Pinpoint the cell where the given text exists, returning its (X, Y) midpoint coordinate. 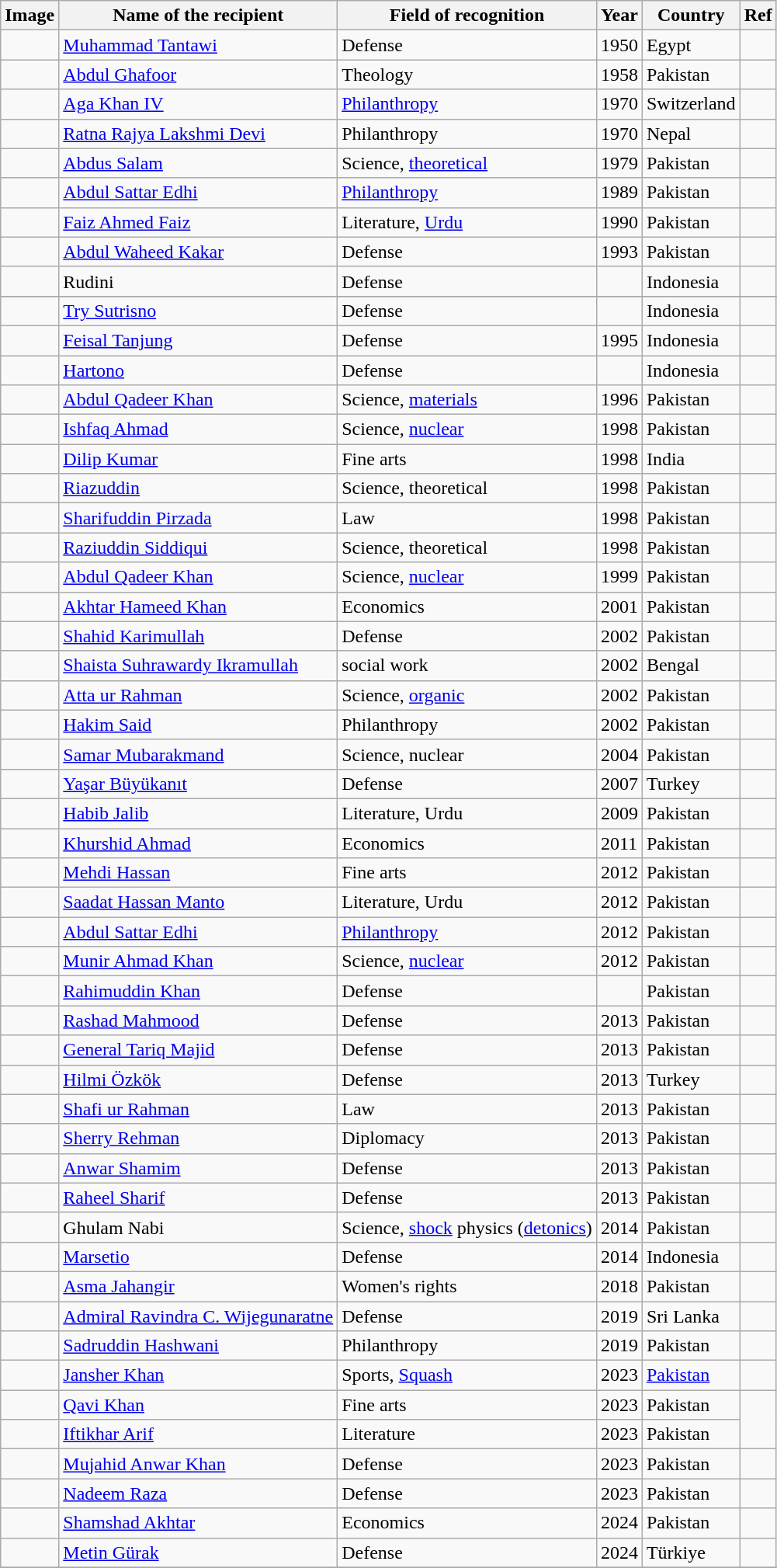
Literature (467, 1434)
Country (691, 16)
Nepal (691, 134)
2018 (619, 1286)
Nadeem Raza (199, 1493)
Bengal (691, 666)
Khurshid Ahmad (199, 843)
Akhtar Hameed Khan (199, 607)
Abdul Ghafoor (199, 75)
2001 (619, 607)
1979 (619, 163)
Ref (758, 16)
Anwar Shamim (199, 1168)
Ratna Rajya Lakshmi Devi (199, 134)
Sherry Rehman (199, 1139)
General Tariq Majid (199, 1050)
Name of the recipient (199, 16)
Try Sutrisno (199, 311)
Diplomacy (467, 1139)
1996 (619, 400)
1993 (619, 252)
Shafi ur Rahman (199, 1109)
Iftikhar Arif (199, 1434)
Riazuddin (199, 488)
Mujahid Anwar Khan (199, 1464)
Yaşar Büyükanıt (199, 784)
Mehdi Hassan (199, 873)
1999 (619, 577)
1958 (619, 75)
Science, shock physics (detonics) (467, 1227)
2009 (619, 813)
Rashad Mahmood (199, 1020)
Raziuddin Siddiqui (199, 548)
1989 (619, 193)
Field of recognition (467, 16)
Egypt (691, 45)
Hakim Said (199, 725)
Türkiye (691, 1552)
Qavi Khan (199, 1405)
Munir Ahmad Khan (199, 961)
Feisal Tanjung (199, 340)
Shaista Suhrawardy Ikramullah (199, 666)
Switzerland (691, 104)
Dilip Kumar (199, 459)
social work (467, 666)
Raheel Sharif (199, 1198)
Metin Gürak (199, 1552)
Science, organic (467, 695)
Science, materials (467, 400)
Rudini (199, 281)
Image (29, 16)
Ghulam Nabi (199, 1227)
Admiral Ravindra C. Wijegunaratne (199, 1316)
Year (619, 16)
Faiz Ahmed Faiz (199, 222)
Theology (467, 75)
Sports, Squash (467, 1375)
Women's rights (467, 1286)
Asma Jahangir (199, 1286)
Marsetio (199, 1257)
India (691, 459)
Aga Khan IV (199, 104)
Abdus Salam (199, 163)
Hilmi Özkök (199, 1080)
Rahimuddin Khan (199, 991)
1990 (619, 222)
Sadruddin Hashwani (199, 1346)
Ishfaq Ahmad (199, 429)
Shahid Karimullah (199, 636)
Shamshad Akhtar (199, 1523)
Sharifuddin Pirzada (199, 518)
Jansher Khan (199, 1375)
Hartono (199, 370)
Saadat Hassan Manto (199, 902)
Habib Jalib (199, 813)
Samar Mubarakmand (199, 754)
2011 (619, 843)
Abdul Waheed Kakar (199, 252)
Muhammad Tantawi (199, 45)
Atta ur Rahman (199, 695)
1950 (619, 45)
Sri Lanka (691, 1316)
2004 (619, 754)
1995 (619, 340)
2007 (619, 784)
